Return (x, y) of the center of cell containing provided text 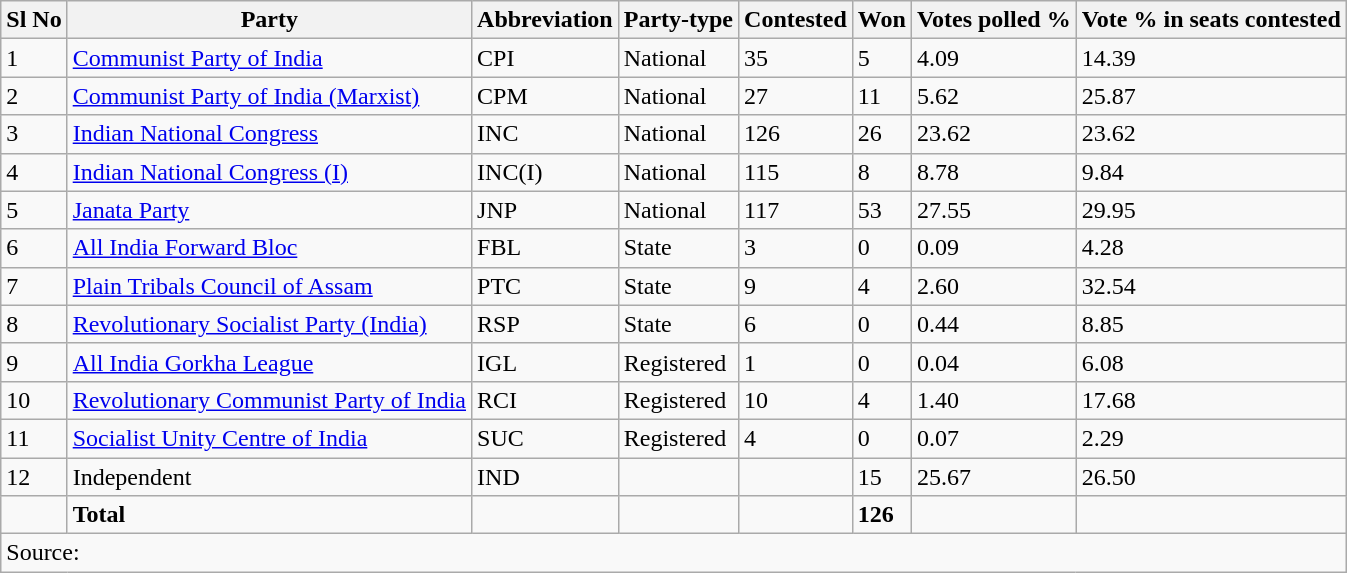
Votes polled % (994, 20)
1.40 (994, 400)
Source: (674, 553)
115 (796, 172)
CPM (546, 96)
117 (796, 210)
All India Gorkha League (269, 362)
IGL (546, 362)
Janata Party (269, 210)
Abbreviation (546, 20)
Party (269, 20)
Party-type (678, 20)
2 (34, 96)
RSP (546, 324)
8.85 (1211, 324)
7 (34, 286)
Communist Party of India (Marxist) (269, 96)
CPI (546, 58)
0.07 (994, 438)
INC(I) (546, 172)
Socialist Unity Centre of India (269, 438)
0.04 (994, 362)
29.95 (1211, 210)
35 (796, 58)
SUC (546, 438)
Communist Party of India (269, 58)
IND (546, 477)
Total (269, 515)
4.28 (1211, 248)
9.84 (1211, 172)
Revolutionary Socialist Party (India) (269, 324)
Indian National Congress (269, 134)
5.62 (994, 96)
Vote % in seats contested (1211, 20)
25.87 (1211, 96)
14.39 (1211, 58)
0.09 (994, 248)
INC (546, 134)
Sl No (34, 20)
Plain Tribals Council of Assam (269, 286)
Revolutionary Communist Party of India (269, 400)
12 (34, 477)
25.67 (994, 477)
2.60 (994, 286)
15 (882, 477)
Won (882, 20)
27 (796, 96)
2.29 (1211, 438)
26 (882, 134)
26.50 (1211, 477)
27.55 (994, 210)
6.08 (1211, 362)
PTC (546, 286)
8.78 (994, 172)
Indian National Congress (I) (269, 172)
FBL (546, 248)
4.09 (994, 58)
17.68 (1211, 400)
RCI (546, 400)
0.44 (994, 324)
Independent (269, 477)
JNP (546, 210)
Contested (796, 20)
53 (882, 210)
32.54 (1211, 286)
All India Forward Bloc (269, 248)
